Provide the [x, y] coordinate of the cell's center where the given text is located.  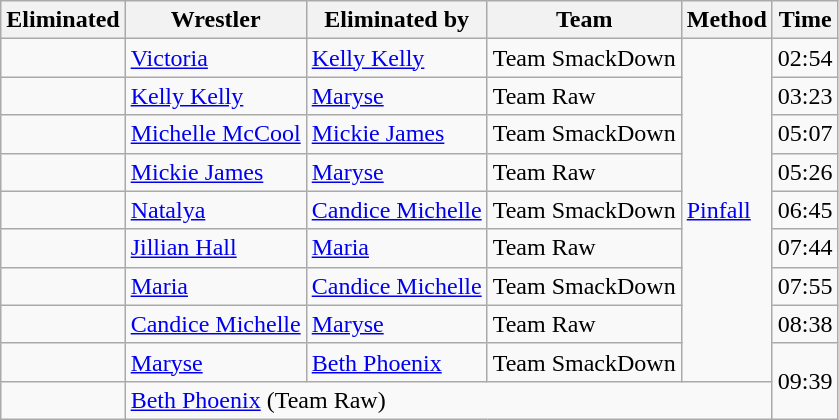
05:26 [805, 172]
02:54 [805, 58]
06:45 [805, 210]
08:38 [805, 324]
09:39 [805, 381]
Method [726, 20]
Natalya [216, 210]
Victoria [216, 58]
Beth Phoenix (Team Raw) [448, 400]
Michelle McCool [216, 134]
07:44 [805, 248]
Pinfall [726, 210]
Beth Phoenix [396, 362]
05:07 [805, 134]
03:23 [805, 96]
Jillian Hall [216, 248]
Time [805, 20]
07:55 [805, 286]
Team [584, 20]
Wrestler [216, 20]
Eliminated [63, 20]
Eliminated by [396, 20]
